Provide the (x, y) coordinate of the cell's center where the given text is located.  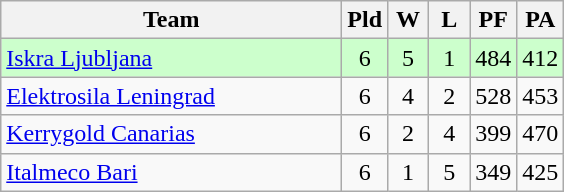
425 (540, 172)
453 (540, 96)
470 (540, 134)
528 (494, 96)
PA (540, 20)
484 (494, 58)
Italmeco Bari (172, 172)
Pld (365, 20)
399 (494, 134)
Team (172, 20)
412 (540, 58)
349 (494, 172)
Iskra Ljubljana (172, 58)
Elektrosila Leningrad (172, 96)
Kerrygold Canarias (172, 134)
PF (494, 20)
L (450, 20)
W (408, 20)
